Extract the (x, y) coordinate from the center of the cell holding the provided text.  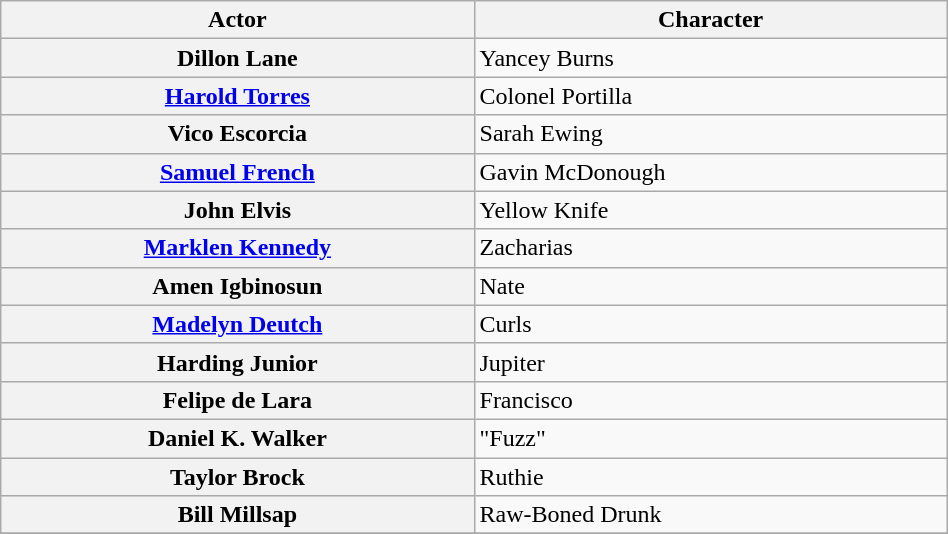
Colonel Portilla (710, 96)
"Fuzz" (710, 438)
Yancey Burns (710, 58)
Francisco (710, 400)
Madelyn Deutch (238, 324)
Zacharias (710, 248)
Raw-Boned Drunk (710, 515)
Jupiter (710, 362)
Actor (238, 20)
John Elvis (238, 210)
Curls (710, 324)
Bill Millsap (238, 515)
Felipe de Lara (238, 400)
Yellow Knife (710, 210)
Daniel K. Walker (238, 438)
Vico Escorcia (238, 134)
Samuel French (238, 172)
Gavin McDonough (710, 172)
Marklen Kennedy (238, 248)
Amen Igbinosun (238, 286)
Sarah Ewing (710, 134)
Character (710, 20)
Taylor Brock (238, 477)
Harding Junior (238, 362)
Nate (710, 286)
Dillon Lane (238, 58)
Harold Torres (238, 96)
Ruthie (710, 477)
